Find where the given text appears and provide that cell's center as (x, y) coordinate. 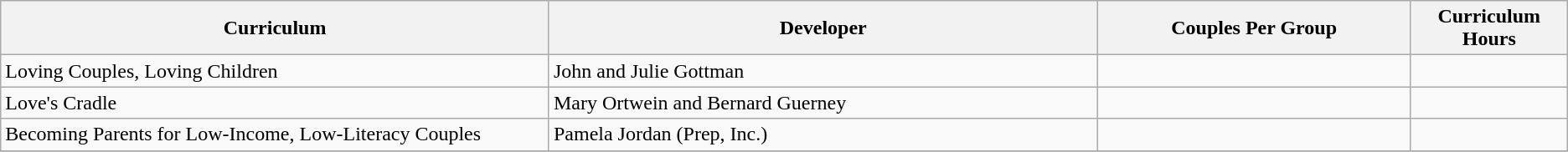
Loving Couples, Loving Children (275, 71)
Couples Per Group (1254, 28)
Mary Ortwein and Bernard Guerney (823, 103)
Love's Cradle (275, 103)
Developer (823, 28)
Becoming Parents for Low-Income, Low-Literacy Couples (275, 134)
John and Julie Gottman (823, 71)
Curriculum Hours (1489, 28)
Curriculum (275, 28)
Pamela Jordan (Prep, Inc.) (823, 134)
